Capture the cell that displays the provided text and extract its [x, y] central coordinate. 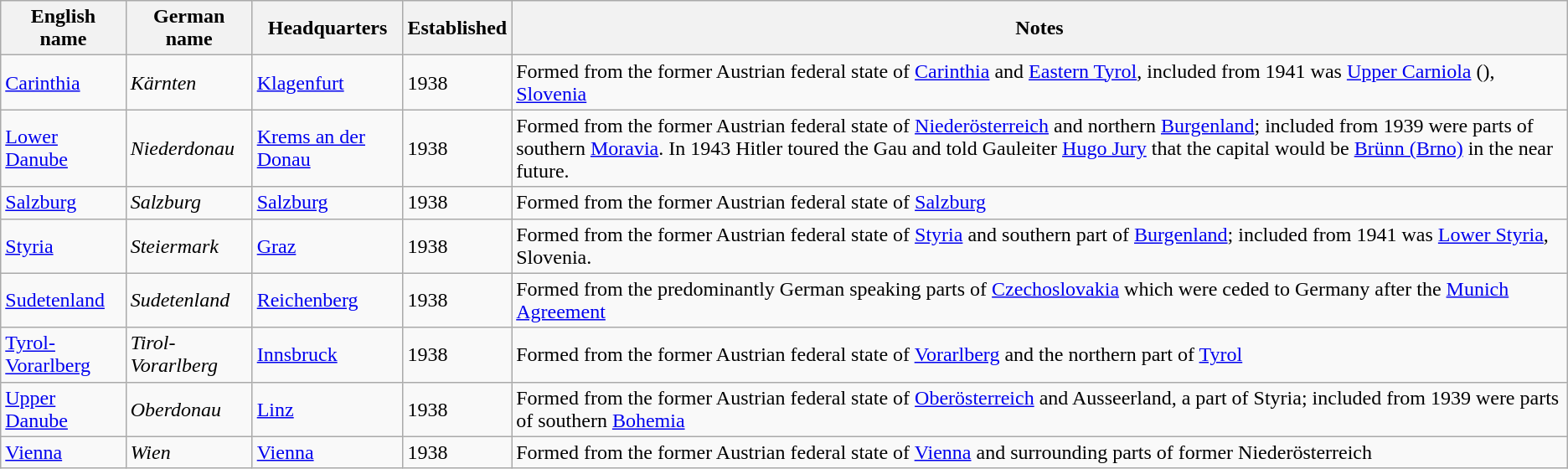
Oberdonau [189, 409]
Formed from the former Austrian federal state of Salzburg [1040, 203]
Carinthia [64, 82]
Linz [328, 409]
Steiermark [189, 246]
Reichenberg [328, 300]
Klagenfurt [328, 82]
English name [64, 28]
Krems an der Donau [328, 148]
Niederdonau [189, 148]
Upper Danube [64, 409]
Kärnten [189, 82]
Styria [64, 246]
Formed from the predominantly German speaking parts of Czechoslovakia which were ceded to Germany after the Munich Agreement [1040, 300]
German name [189, 28]
Formed from the former Austrian federal state of Styria and southern part of Burgenland; included from 1941 was Lower Styria, Slovenia. [1040, 246]
Graz [328, 246]
Established [457, 28]
Tyrol-Vorarlberg [64, 355]
Tirol-Vorarlberg [189, 355]
Innsbruck [328, 355]
Formed from the former Austrian federal state of Vienna and surrounding parts of former Niederösterreich [1040, 452]
Formed from the former Austrian federal state of Carinthia and Eastern Tyrol, included from 1941 was Upper Carniola (), Slovenia [1040, 82]
Wien [189, 452]
Notes [1040, 28]
Formed from the former Austrian federal state of Vorarlberg and the northern part of Tyrol [1040, 355]
Headquarters [328, 28]
Formed from the former Austrian federal state of Oberösterreich and Ausseerland, a part of Styria; included from 1939 were parts of southern Bohemia [1040, 409]
Lower Danube [64, 148]
